Extract the (x, y) coordinate from the center of the cell holding the provided text.  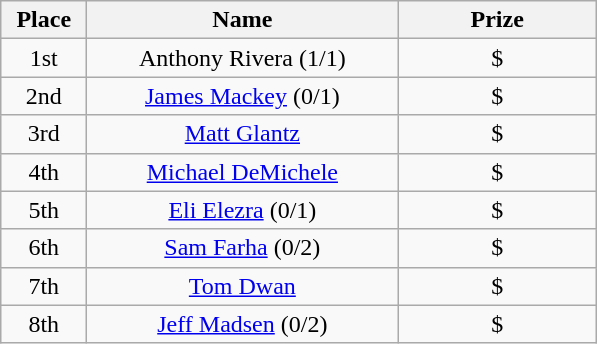
Sam Farha (0/2) (242, 248)
Prize (498, 20)
Tom Dwan (242, 286)
5th (44, 210)
7th (44, 286)
James Mackey (0/1) (242, 96)
Anthony Rivera (1/1) (242, 58)
Jeff Madsen (0/2) (242, 324)
8th (44, 324)
4th (44, 172)
1st (44, 58)
Name (242, 20)
Matt Glantz (242, 134)
Place (44, 20)
Eli Elezra (0/1) (242, 210)
3rd (44, 134)
2nd (44, 96)
Michael DeMichele (242, 172)
6th (44, 248)
